Extract the (X, Y) coordinate from the center of the cell holding the provided text.  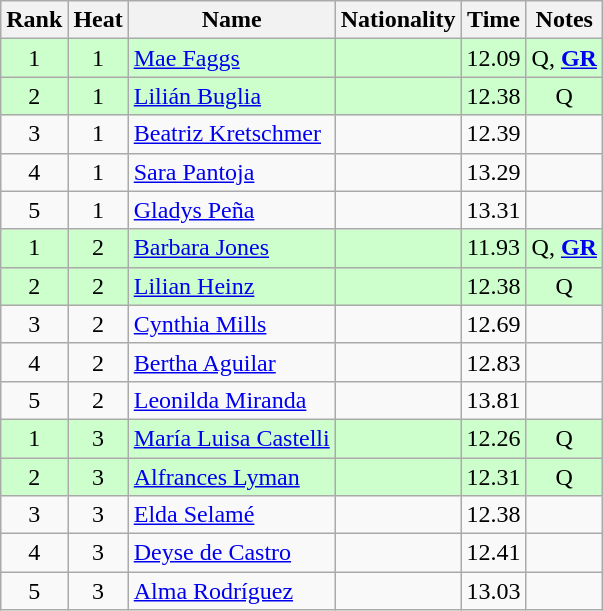
Mae Faggs (232, 58)
12.09 (494, 58)
13.81 (494, 400)
Gladys Peña (232, 210)
Cynthia Mills (232, 324)
12.83 (494, 362)
Nationality (398, 20)
Sara Pantoja (232, 172)
13.31 (494, 210)
Name (232, 20)
12.41 (494, 553)
12.69 (494, 324)
Alfrances Lyman (232, 477)
13.29 (494, 172)
Deyse de Castro (232, 553)
Alma Rodríguez (232, 591)
Elda Selamé (232, 515)
Notes (564, 20)
Beatriz Kretschmer (232, 134)
12.39 (494, 134)
12.31 (494, 477)
Lilián Buglia (232, 96)
Lilian Heinz (232, 286)
Leonilda Miranda (232, 400)
Rank (34, 20)
María Luisa Castelli (232, 438)
Bertha Aguilar (232, 362)
Heat (98, 20)
11.93 (494, 248)
12.26 (494, 438)
Barbara Jones (232, 248)
Time (494, 20)
13.03 (494, 591)
